Return (x, y) of the center of cell containing provided text 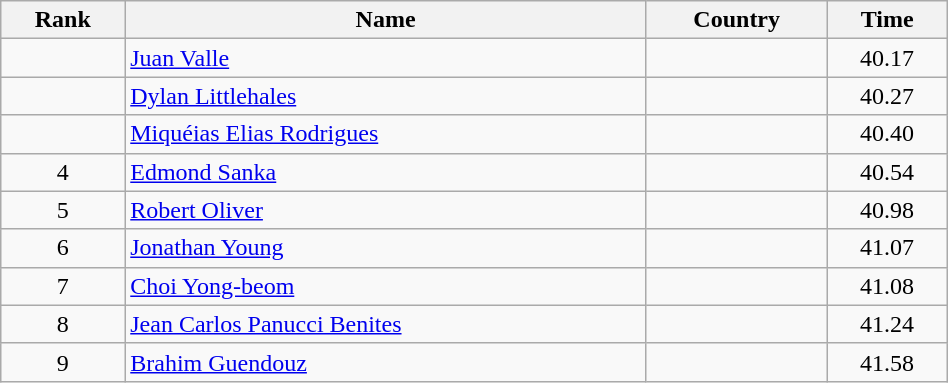
40.17 (887, 58)
Name (386, 20)
40.40 (887, 134)
Jean Carlos Panucci Benites (386, 324)
41.08 (887, 286)
41.24 (887, 324)
9 (63, 362)
Choi Yong-beom (386, 286)
Juan Valle (386, 58)
5 (63, 210)
Edmond Sanka (386, 172)
8 (63, 324)
40.54 (887, 172)
Dylan Littlehales (386, 96)
Robert Oliver (386, 210)
Rank (63, 20)
41.07 (887, 248)
4 (63, 172)
40.98 (887, 210)
Brahim Guendouz (386, 362)
6 (63, 248)
Miquéias Elias Rodrigues (386, 134)
41.58 (887, 362)
Time (887, 20)
Jonathan Young (386, 248)
Country (736, 20)
7 (63, 286)
40.27 (887, 96)
